Identify which cell holds the provided text, then report its (x, y) central coordinate. 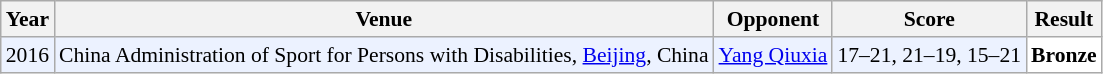
Score (929, 19)
2016 (28, 55)
17–21, 21–19, 15–21 (929, 55)
Opponent (774, 19)
Year (28, 19)
Result (1064, 19)
Bronze (1064, 55)
Yang Qiuxia (774, 55)
China Administration of Sport for Persons with Disabilities, Beijing, China (384, 55)
Venue (384, 19)
